From the cell containing the given text, extract its center point as [X, Y] coordinate. 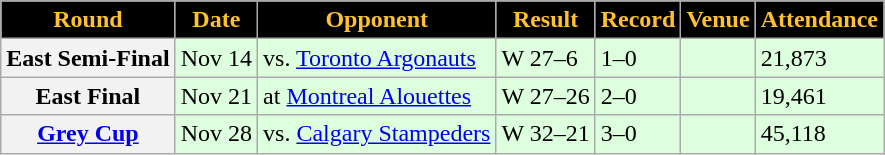
3–0 [638, 134]
W 32–21 [546, 134]
2–0 [638, 96]
Result [546, 20]
45,118 [819, 134]
Nov 14 [216, 58]
East Semi-Final [88, 58]
19,461 [819, 96]
at Montreal Alouettes [377, 96]
Venue [718, 20]
Nov 21 [216, 96]
Round [88, 20]
Opponent [377, 20]
Record [638, 20]
Attendance [819, 20]
vs. Calgary Stampeders [377, 134]
Grey Cup [88, 134]
vs. Toronto Argonauts [377, 58]
W 27–6 [546, 58]
East Final [88, 96]
Nov 28 [216, 134]
21,873 [819, 58]
W 27–26 [546, 96]
1–0 [638, 58]
Date [216, 20]
